From the cell containing the given text, extract its center point as (X, Y) coordinate. 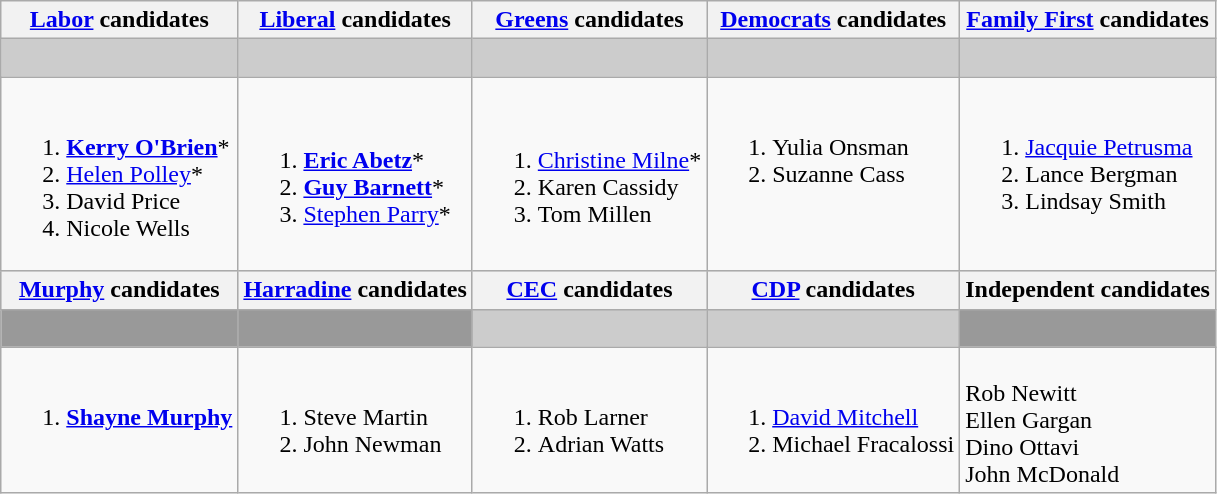
Liberal candidates (355, 20)
Steve MartinJohn Newman (355, 420)
Christine Milne*Karen CassidyTom Millen (589, 174)
Rob Newitt Ellen Gargan Dino Ottavi John McDonald (1088, 420)
Rob LarnerAdrian Watts (589, 420)
Family First candidates (1088, 20)
CEC candidates (589, 290)
Shayne Murphy (120, 420)
Yulia OnsmanSuzanne Cass (834, 174)
Harradine candidates (355, 290)
Murphy candidates (120, 290)
Jacquie PetrusmaLance BergmanLindsay Smith (1088, 174)
Greens candidates (589, 20)
CDP candidates (834, 290)
Eric Abetz*Guy Barnett*Stephen Parry* (355, 174)
David MitchellMichael Fracalossi (834, 420)
Independent candidates (1088, 290)
Labor candidates (120, 20)
Democrats candidates (834, 20)
Kerry O'Brien*Helen Polley*David PriceNicole Wells (120, 174)
